Pinpoint the cell where the given text exists, returning its [X, Y] midpoint coordinate. 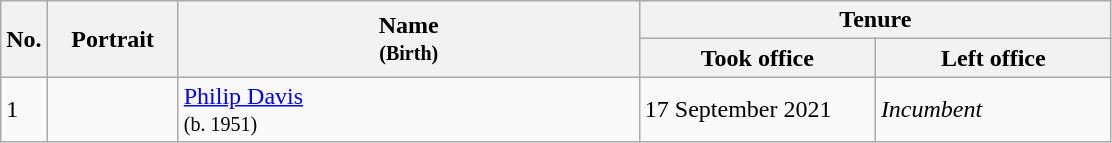
Name(Birth) [408, 39]
Philip Davis(b. 1951) [408, 110]
Took office [757, 58]
1 [24, 110]
Incumbent [993, 110]
Tenure [875, 20]
17 September 2021 [757, 110]
No. [24, 39]
Portrait [112, 39]
Left office [993, 58]
